Provide the [x, y] coordinate of the cell's center where the given text is located.  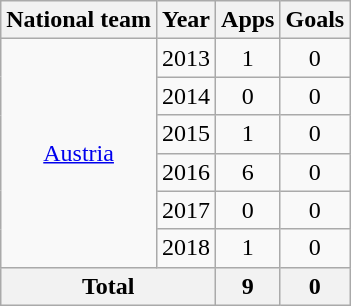
National team [79, 20]
2013 [186, 58]
Austria [79, 153]
2016 [186, 172]
Total [108, 286]
2014 [186, 96]
2017 [186, 210]
2015 [186, 134]
Year [186, 20]
6 [248, 172]
9 [248, 286]
2018 [186, 248]
Goals [315, 20]
Apps [248, 20]
